Return the (x, y) coordinate for the center point of the cell that contains the specified text.  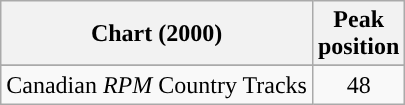
Canadian RPM Country Tracks (157, 85)
Peakposition (358, 34)
Chart (2000) (157, 34)
48 (358, 85)
